Extract the [x, y] coordinate from the center of the cell holding the provided text.  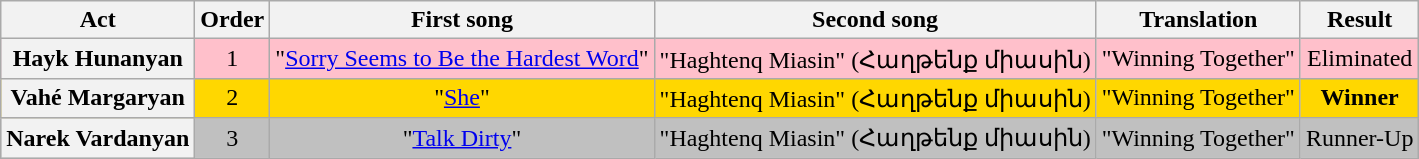
3 [232, 138]
"Sorry Seems to Be the Hardest Word" [462, 59]
Runner-Up [1360, 138]
Act [98, 20]
Vahé Margaryan [98, 98]
Narek Vardanyan [98, 138]
2 [232, 98]
"Talk Dirty" [462, 138]
First song [462, 20]
Eliminated [1360, 59]
Second song [875, 20]
Result [1360, 20]
Translation [1198, 20]
"She" [462, 98]
Winner [1360, 98]
Order [232, 20]
1 [232, 59]
Hayk Hunanyan [98, 59]
